Determine the [X, Y] coordinate at the center of the cell enclosing the given text.  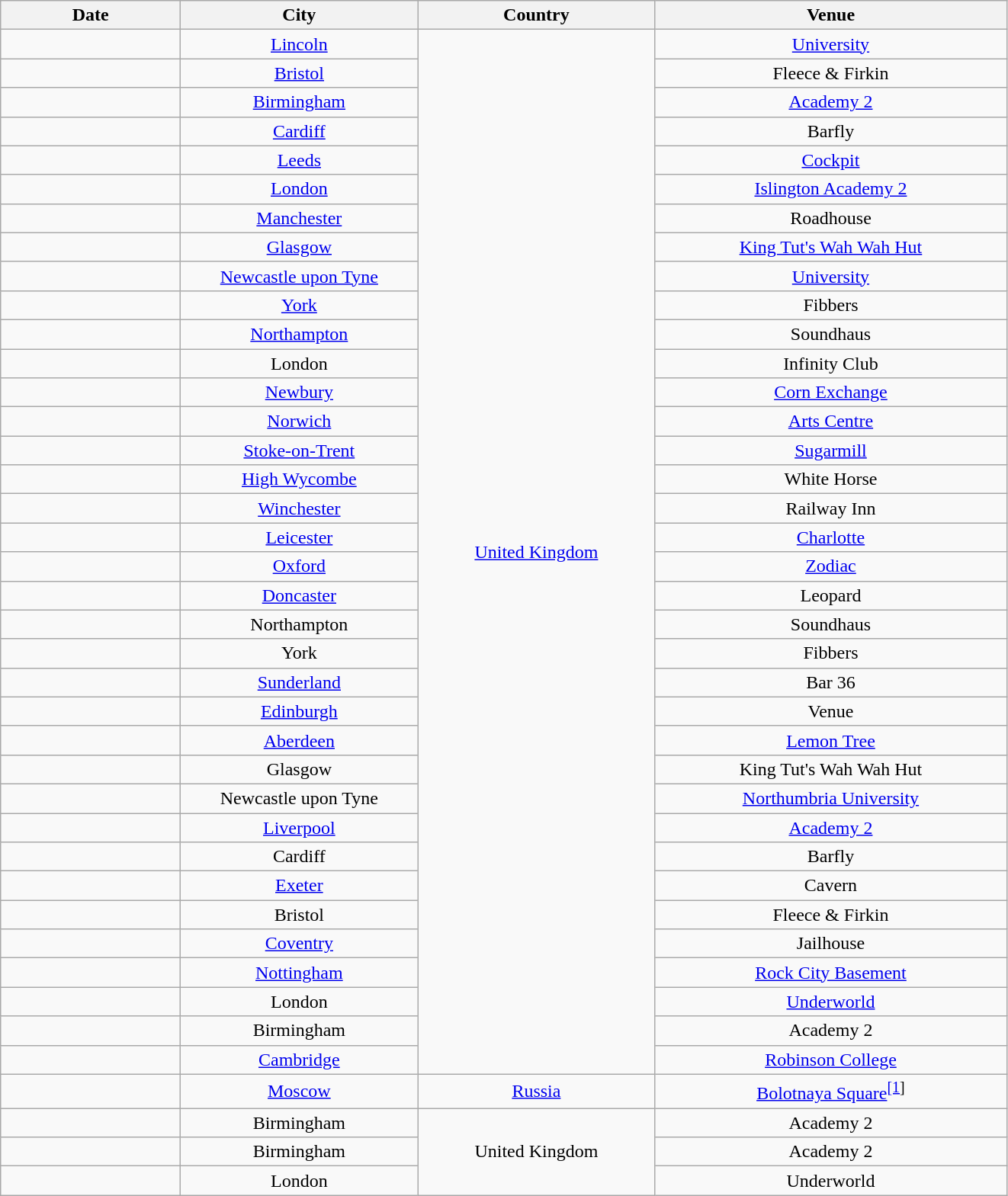
Leeds [299, 160]
Winchester [299, 508]
High Wycombe [299, 479]
Norwich [299, 422]
Leopard [831, 595]
Sunderland [299, 682]
Nottingham [299, 973]
Manchester [299, 218]
Charlotte [831, 537]
Northumbria University [831, 798]
Islington Academy 2 [831, 189]
Cockpit [831, 160]
Leicester [299, 537]
City [299, 15]
Doncaster [299, 595]
Rock City Basement [831, 973]
Moscow [299, 1092]
Exeter [299, 886]
Coventry [299, 944]
Cavern [831, 886]
Jailhouse [831, 944]
Robinson College [831, 1060]
Corn Exchange [831, 393]
Liverpool [299, 827]
White Horse [831, 479]
Aberdeen [299, 740]
Cambridge [299, 1060]
Newbury [299, 393]
Roadhouse [831, 218]
Lincoln [299, 44]
Stoke-on-Trent [299, 451]
Sugarmill [831, 451]
Russia [537, 1092]
Oxford [299, 566]
Arts Centre [831, 422]
Zodiac [831, 566]
Bar 36 [831, 682]
Railway Inn [831, 508]
Edinburgh [299, 711]
Infinity Club [831, 364]
Lemon Tree [831, 740]
Country [537, 15]
Bolotnaya Square[1] [831, 1092]
Date [91, 15]
